Pinpoint the cell where the given text exists, returning its (x, y) midpoint coordinate. 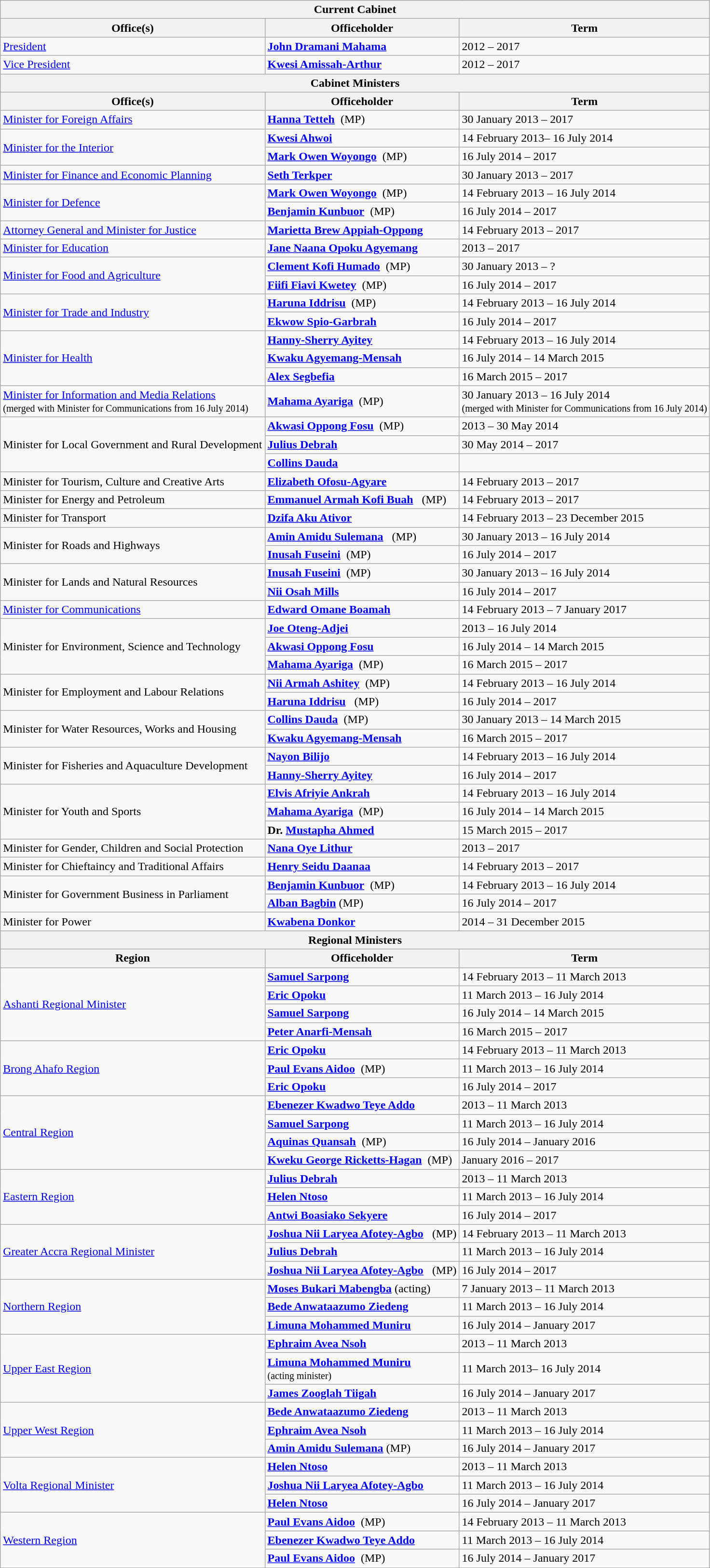
Minister for Youth and Sports (133, 811)
Greater Accra Regional Minister (133, 1252)
January 2016 – 2017 (585, 1160)
Elvis Afriyie Ankrah (362, 793)
Minister for Energy and Petroleum (133, 499)
Hanna Tetteh (MP) (362, 120)
Kwesi Ahwoi (362, 138)
Minister for Food and Agriculture (133, 276)
Peter Anarfi-Mensah (362, 1032)
Collins Dauda (MP) (362, 720)
Western Region (133, 1540)
Minister for Lands and Natural Resources (133, 582)
Central Region (133, 1132)
Fiifi Fiavi Kwetey (MP) (362, 285)
Eastern Region (133, 1197)
2013 – 16 July 2014 (585, 628)
Clement Kofi Humado (MP) (362, 267)
Minister for Health (133, 358)
Minister for Government Business in Parliament (133, 894)
Minister for Tourism, Culture and Creative Arts (133, 481)
Akwasi Oppong Fosu (362, 646)
Kwesi Amissah-Arthur (362, 65)
30 January 2013 – 16 July 2014(merged with Minister for Communications from 16 July 2014) (585, 401)
Minister for Education (133, 248)
14 February 2013– 16 July 2014 (585, 138)
Dr. Mustapha Ahmed (362, 830)
Region (133, 958)
Minister for Local Government and Rural Development (133, 444)
Minister for Fisheries and Aquaculture Development (133, 765)
Regional Ministers (355, 940)
President (133, 46)
Joshua Nii Laryea Afotey-Agbo (362, 1485)
Volta Regional Minister (133, 1485)
30 May 2014 – 2017 (585, 444)
Minister for Roads and Highways (133, 546)
Brong Ahafo Region (133, 1068)
30 January 2013 – 14 March 2015 (585, 720)
Antwi Boasiako Sekyere (362, 1215)
Cabinet Ministers (355, 83)
Moses Bukari Mabengba (acting) (362, 1288)
Edward Omane Boamah (362, 610)
Akwasi Oppong Fosu (MP) (362, 426)
Marietta Brew Appiah-Oppong (362, 230)
Minister for Trade and Industry (133, 312)
Minister for Communications (133, 610)
7 January 2013 – 11 March 2013 (585, 1288)
Ekwow Spio-Garbrah (362, 322)
Current Cabinet (355, 10)
Upper West Region (133, 1430)
Collins Dauda (362, 463)
Alex Segbefia (362, 376)
Ashanti Regional Minister (133, 1004)
15 March 2015 – 2017 (585, 830)
Minister for Information and Media Relations(merged with Minister for Communications from 16 July 2014) (133, 401)
Nii Osah Mills (362, 591)
Minister for Defence (133, 202)
Emmanuel Armah Kofi Buah (MP) (362, 499)
Kwabena Donkor (362, 922)
Minister for Foreign Affairs (133, 120)
Aquinas Quansah (MP) (362, 1142)
Nii Armah Ashitey (MP) (362, 683)
Limuna Mohammed Muniru (362, 1325)
Northern Region (133, 1307)
2014 – 31 December 2015 (585, 922)
Minister for the Interior (133, 147)
11 March 2013– 16 July 2014 (585, 1368)
Henry Seidu Daanaa (362, 867)
Attorney General and Minister for Justice (133, 230)
30 January 2013 – ? (585, 267)
Minister for Transport (133, 518)
Joe Oteng-Adjei (362, 628)
Nayon Bilijo (362, 756)
Limuna Mohammed Muniru(acting minister) (362, 1368)
Kweku George Ricketts-Hagan (MP) (362, 1160)
Minister for Employment and Labour Relations (133, 692)
Elizabeth Ofosu-Agyare (362, 481)
Nana Oye Lithur (362, 848)
James Zooglah Tiigah (362, 1393)
John Dramani Mahama (362, 46)
Alban Bagbin (MP) (362, 903)
Vice President (133, 65)
Upper East Region (133, 1368)
14 February 2013 – 7 January 2017 (585, 610)
16 July 2014 – January 2016 (585, 1142)
Minister for Power (133, 922)
Seth Terkper (362, 174)
Minister for Gender, Children and Social Protection (133, 848)
Minister for Environment, Science and Technology (133, 646)
Minister for Water Resources, Works and Housing (133, 729)
Minister for Chieftaincy and Traditional Affairs (133, 867)
Jane Naana Opoku Agyemang (362, 248)
14 February 2013 – 23 December 2015 (585, 518)
Dzifa Aku Ativor (362, 518)
Minister for Finance and Economic Planning (133, 174)
2013 – 30 May 2014 (585, 426)
